Return [X, Y] of the center of cell containing provided text 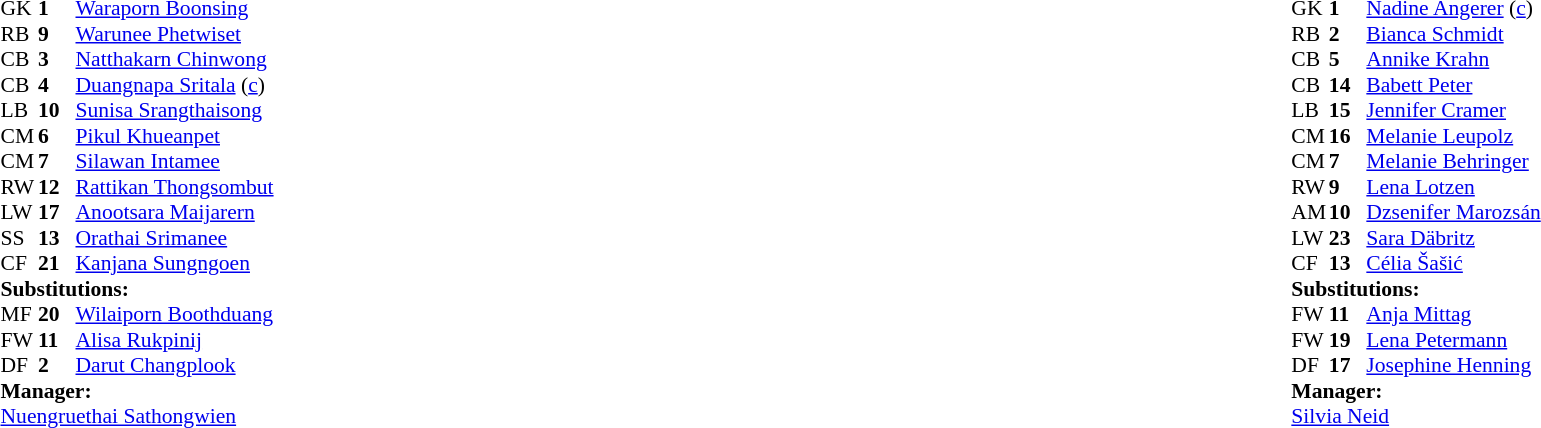
MF [19, 315]
Orathai Srimanee [175, 238]
Alisa Rukpinij [175, 340]
Pikul Khueanpet [175, 136]
Duangnapa Sritala (c) [175, 85]
12 [57, 187]
SS [19, 238]
5 [1348, 59]
Rattikan Thongsombut [175, 187]
21 [57, 263]
14 [1348, 85]
Anootsara Maijarern [175, 213]
4 [57, 85]
Darut Changplook [175, 365]
23 [1348, 238]
Natthakarn Chinwong [175, 59]
3 [57, 59]
6 [57, 136]
16 [1348, 136]
AM [1310, 213]
Warunee Phetwiset [175, 34]
Substitutions: [136, 289]
Wilaiporn Boothduang [175, 315]
15 [1348, 111]
Manager: [136, 391]
20 [57, 315]
Sunisa Srangthaisong [175, 111]
Silawan Intamee [175, 161]
Kanjana Sungngoen [175, 263]
19 [1348, 340]
